For the text-containing cell, return its midpoint in (X, Y) coordinate format. 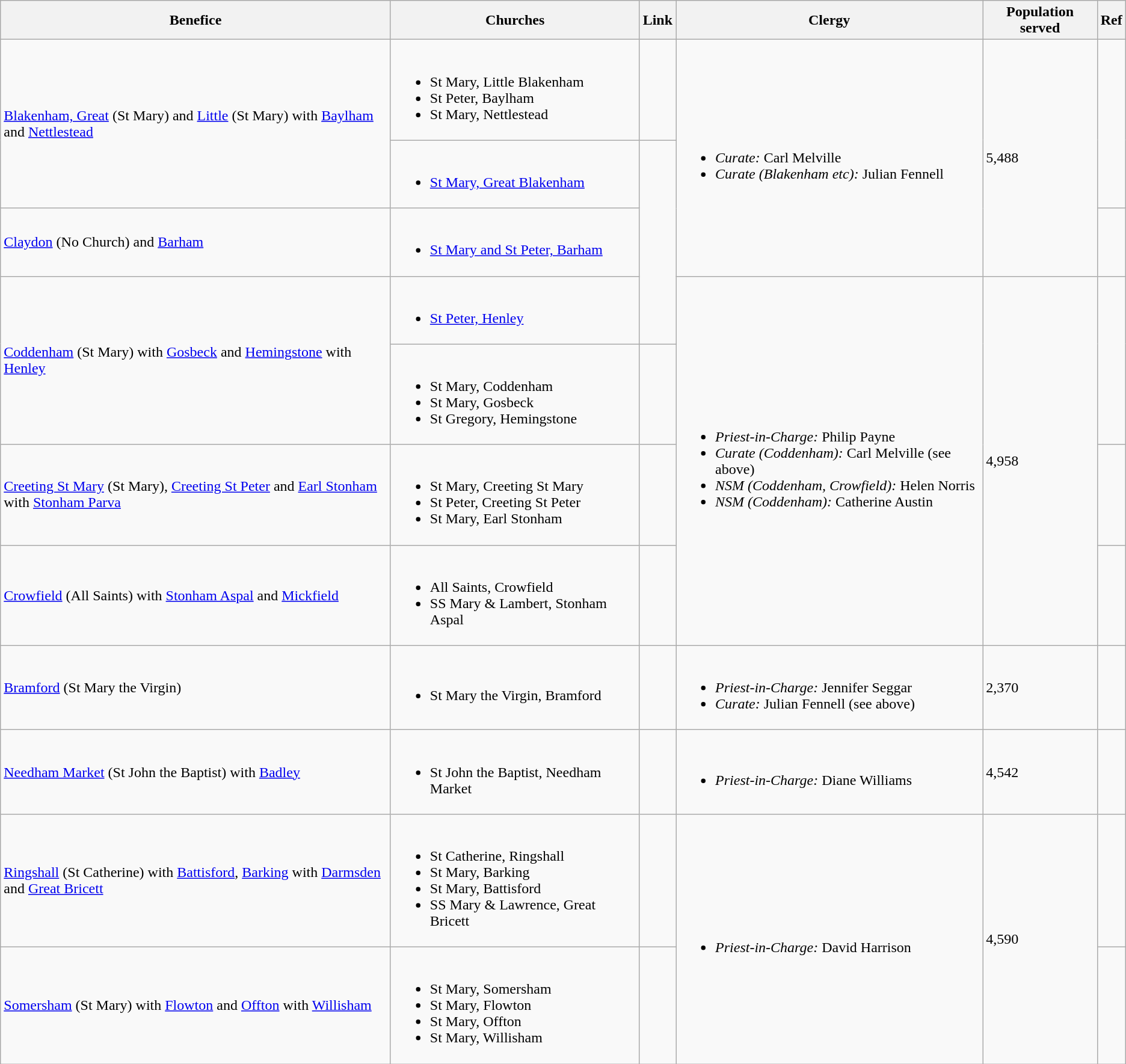
Benefice (196, 20)
Priest-in-Charge: Jennifer SeggarCurate: Julian Fennell (see above) (829, 687)
Bramford (St Mary the Virgin) (196, 687)
St John the Baptist, Needham Market (515, 772)
Crowfield (All Saints) with Stonham Aspal and Mickfield (196, 595)
Link (657, 20)
4,542 (1040, 772)
Churches (515, 20)
4,590 (1040, 938)
St Mary, SomershamSt Mary, FlowtonSt Mary, OfftonSt Mary, Willisham (515, 1005)
Ref (1112, 20)
Population served (1040, 20)
St Catherine, RingshallSt Mary, BarkingSt Mary, BattisfordSS Mary & Lawrence, Great Bricett (515, 881)
Needham Market (St John the Baptist) with Badley (196, 772)
St Mary, Little BlakenhamSt Peter, BaylhamSt Mary, Nettlestead (515, 90)
Somersham (St Mary) with Flowton and Offton with Willisham (196, 1005)
St Mary, CoddenhamSt Mary, GosbeckSt Gregory, Hemingstone (515, 395)
2,370 (1040, 687)
Ringshall (St Catherine) with Battisford, Barking with Darmsden and Great Bricett (196, 881)
Curate: Carl MelvilleCurate (Blakenham etc): Julian Fennell (829, 158)
Priest-in-Charge: David Harrison (829, 938)
St Mary and St Peter, Barham (515, 242)
5,488 (1040, 158)
All Saints, CrowfieldSS Mary & Lambert, Stonham Aspal (515, 595)
Blakenham, Great (St Mary) and Little (St Mary) with Baylham and Nettlestead (196, 124)
Claydon (No Church) and Barham (196, 242)
Clergy (829, 20)
St Mary, Great Blakenham (515, 174)
St Mary the Virgin, Bramford (515, 687)
Priest-in-Charge: Philip PayneCurate (Coddenham): Carl Melville (see above)NSM (Coddenham, Crowfield): Helen NorrisNSM (Coddenham): Catherine Austin (829, 461)
4,958 (1040, 461)
Creeting St Mary (St Mary), Creeting St Peter and Earl Stonham with Stonham Parva (196, 494)
St Peter, Henley (515, 310)
Coddenham (St Mary) with Gosbeck and Hemingstone with Henley (196, 360)
Priest-in-Charge: Diane Williams (829, 772)
St Mary, Creeting St MarySt Peter, Creeting St PeterSt Mary, Earl Stonham (515, 494)
